Output the [X, Y] coordinate of the center of the cell containing the given text.  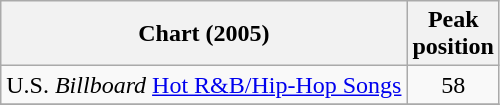
Peakposition [453, 34]
Chart (2005) [204, 34]
U.S. Billboard Hot R&B/Hip-Hop Songs [204, 85]
58 [453, 85]
